Determine the [X, Y] coordinate at the center of the cell enclosing the given text.  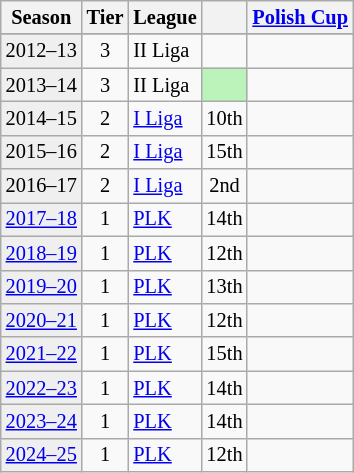
2019–20 [42, 287]
2024–25 [42, 455]
2020–21 [42, 320]
2nd [225, 186]
2014–15 [42, 118]
2023–24 [42, 421]
Tier [106, 17]
10th [225, 118]
2018–19 [42, 253]
2012–13 [42, 51]
2015–16 [42, 152]
13th [225, 287]
2013–14 [42, 85]
2021–22 [42, 354]
2022–23 [42, 388]
Season [42, 17]
2017–18 [42, 219]
2016–17 [42, 186]
Polish Cup [300, 17]
League [164, 17]
